Identify which cell holds the provided text, then report its (x, y) central coordinate. 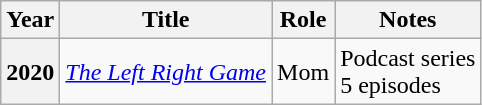
Role (304, 20)
The Left Right Game (166, 72)
Title (166, 20)
Mom (304, 72)
Podcast series5 episodes (408, 72)
Notes (408, 20)
Year (30, 20)
2020 (30, 72)
